Find where the given text appears and provide that cell's center as (x, y) coordinate. 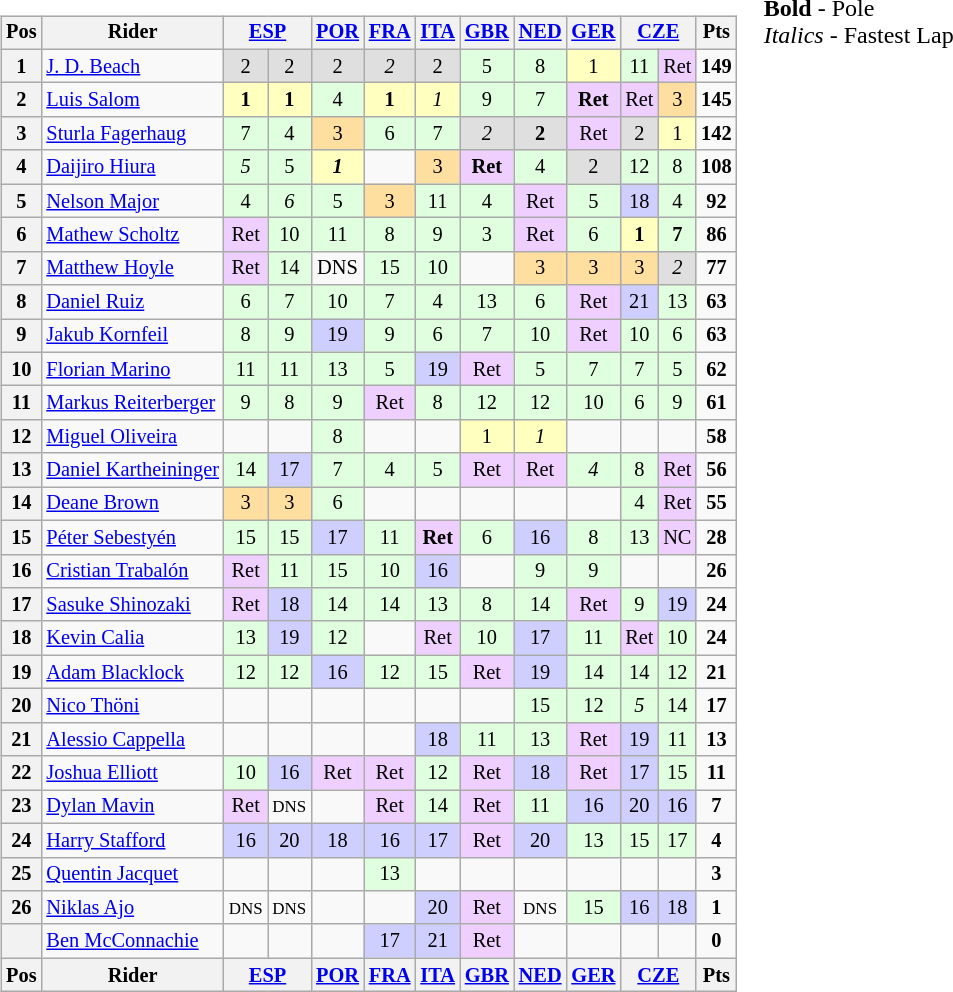
Daniel Kartheininger (132, 470)
Nelson Major (132, 201)
Alessio Cappella (132, 739)
Adam Blacklock (132, 672)
58 (716, 437)
28 (716, 537)
Daniel Ruiz (132, 302)
Matthew Hoyle (132, 268)
J. D. Beach (132, 66)
92 (716, 201)
Dylan Mavin (132, 807)
56 (716, 470)
Kevin Calia (132, 638)
Deane Brown (132, 504)
Harry Stafford (132, 840)
22 (21, 773)
Miguel Oliveira (132, 437)
0 (716, 941)
145 (716, 100)
Quentin Jacquet (132, 874)
61 (716, 403)
Niklas Ajo (132, 908)
NC (677, 537)
55 (716, 504)
Joshua Elliott (132, 773)
Jakub Kornfeil (132, 336)
Ben McConnachie (132, 941)
Nico Thöni (132, 706)
108 (716, 167)
23 (21, 807)
62 (716, 369)
Luis Salom (132, 100)
Péter Sebestyén (132, 537)
Cristian Trabalón (132, 571)
77 (716, 268)
149 (716, 66)
86 (716, 235)
Mathew Scholtz (132, 235)
Sturla Fagerhaug (132, 134)
Sasuke Shinozaki (132, 605)
25 (21, 874)
Florian Marino (132, 369)
Daijiro Hiura (132, 167)
142 (716, 134)
Markus Reiterberger (132, 403)
